Pinpoint the cell where the given text exists, returning its (X, Y) midpoint coordinate. 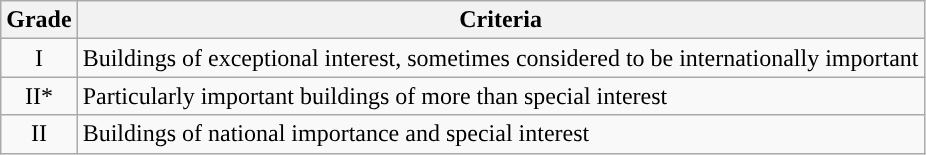
Buildings of exceptional interest, sometimes considered to be internationally important (500, 58)
II* (39, 96)
II (39, 134)
Buildings of national importance and special interest (500, 134)
Criteria (500, 20)
I (39, 58)
Particularly important buildings of more than special interest (500, 96)
Grade (39, 20)
